Determine the [X, Y] coordinate at the center of the cell enclosing the given text.  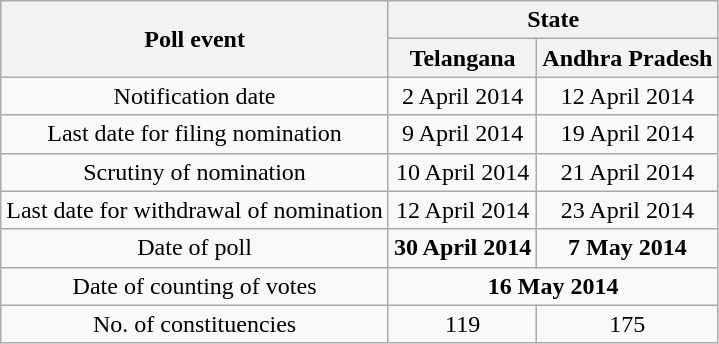
Date of counting of votes [195, 286]
Poll event [195, 39]
119 [462, 324]
Andhra Pradesh [628, 58]
30 April 2014 [462, 248]
16 May 2014 [553, 286]
19 April 2014 [628, 134]
No. of constituencies [195, 324]
State [553, 20]
Last date for filing nomination [195, 134]
Telangana [462, 58]
21 April 2014 [628, 172]
2 April 2014 [462, 96]
Scrutiny of nomination [195, 172]
175 [628, 324]
Last date for withdrawal of nomination [195, 210]
Notification date [195, 96]
10 April 2014 [462, 172]
Date of poll [195, 248]
7 May 2014 [628, 248]
23 April 2014 [628, 210]
9 April 2014 [462, 134]
